Find where the given text appears and provide that cell's center as [X, Y] coordinate. 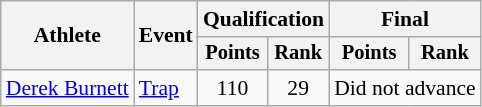
Final [405, 19]
Trap [166, 88]
Athlete [68, 36]
29 [298, 88]
Event [166, 36]
Qualification [264, 19]
Did not advance [405, 88]
110 [232, 88]
Derek Burnett [68, 88]
